Locate the cell with the specified text and output its [x, y] center coordinate. 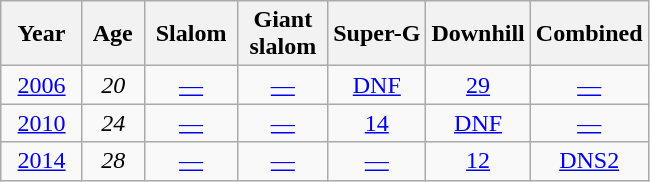
12 [478, 161]
Slalom [191, 34]
2010 [42, 123]
Giant slalom [283, 34]
28 [113, 161]
24 [113, 123]
Downhill [478, 34]
2014 [42, 161]
Super-G [377, 34]
2006 [42, 85]
14 [377, 123]
20 [113, 85]
Age [113, 34]
29 [478, 85]
DNS2 [589, 161]
Year [42, 34]
Combined [589, 34]
